From the cell containing the given text, extract its center point as [x, y] coordinate. 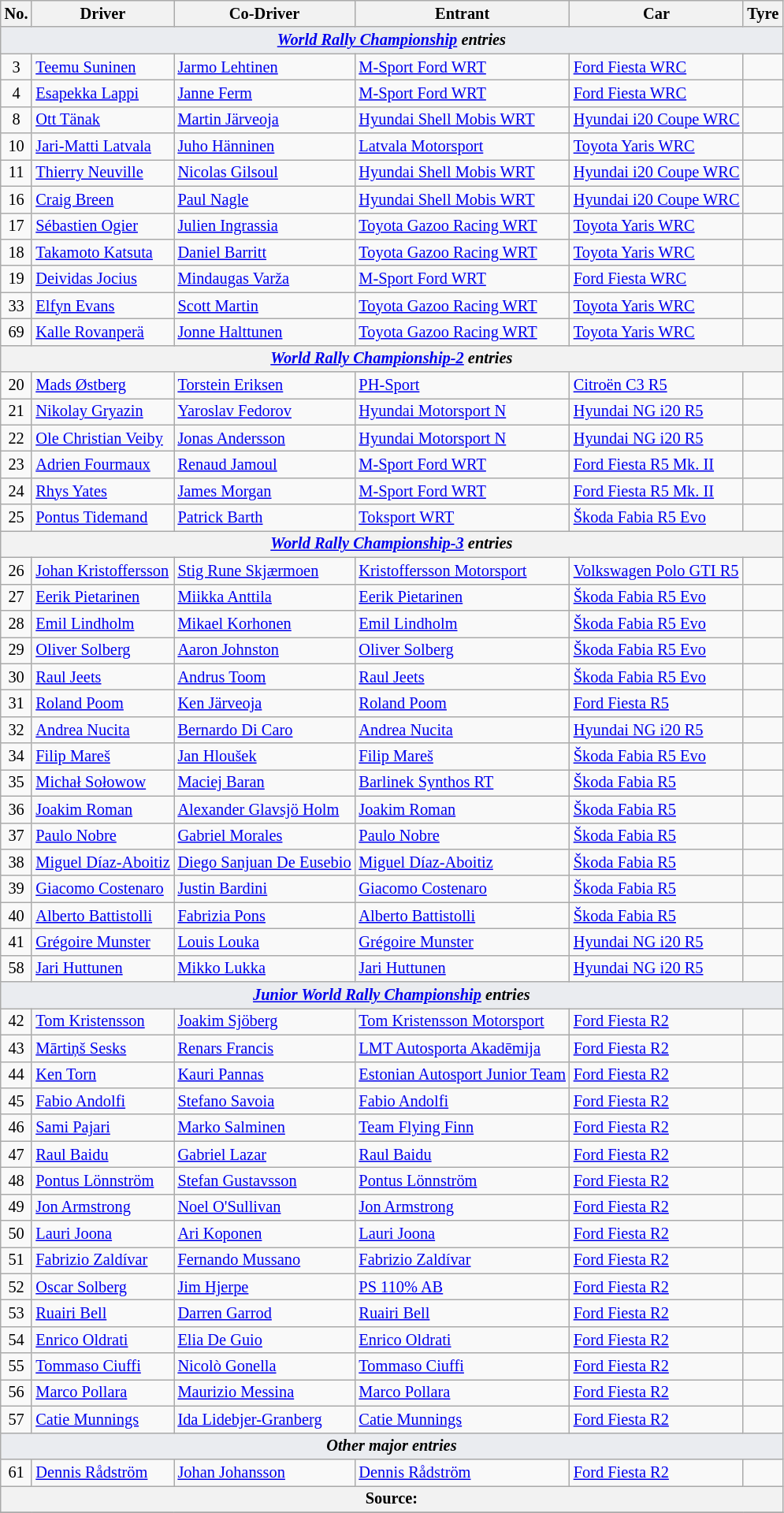
31 [17, 703]
Ken Torn [102, 1075]
25 [17, 518]
Driver [102, 13]
42 [17, 1021]
32 [17, 730]
Source: [392, 1499]
Mikael Korhonen [265, 623]
Esapekka Lappi [102, 93]
37 [17, 836]
33 [17, 306]
29 [17, 650]
Citroën C3 R5 [657, 385]
Gabriel Lazar [265, 1154]
Elia De Guio [265, 1340]
Thierry Neuville [102, 173]
Kristoffersson Motorsport [462, 571]
Stefano Savoia [265, 1101]
Estonian Autosport Junior Team [462, 1075]
27 [17, 597]
Kauri Pannas [265, 1075]
Sébastien Ogier [102, 226]
Takamoto Katsuta [102, 252]
Craig Breen [102, 199]
30 [17, 677]
Volkswagen Polo GTI R5 [657, 571]
Fernando Mussano [265, 1260]
Elfyn Evans [102, 306]
Jonas Andersson [265, 438]
Adrien Fourmaux [102, 464]
Rhys Yates [102, 491]
20 [17, 385]
35 [17, 783]
18 [17, 252]
41 [17, 942]
Entrant [462, 13]
21 [17, 411]
Jan Hloušek [265, 756]
46 [17, 1128]
Louis Louka [265, 942]
Johan Johansson [265, 1472]
52 [17, 1287]
45 [17, 1101]
Joakim Sjöberg [265, 1021]
Justin Bardini [265, 889]
38 [17, 862]
Miikka Anttila [265, 597]
Mikko Lukka [265, 968]
Ken Järveoja [265, 703]
Kalle Rovanperä [102, 332]
36 [17, 809]
48 [17, 1180]
26 [17, 571]
Andrus Toom [265, 677]
Jari-Matti Latvala [102, 147]
Daniel Barritt [265, 252]
Ole Christian Veiby [102, 438]
Martin Järveoja [265, 120]
Scott Martin [265, 306]
19 [17, 279]
22 [17, 438]
James Morgan [265, 491]
Ott Tänak [102, 120]
PH-Sport [462, 385]
54 [17, 1340]
24 [17, 491]
44 [17, 1075]
Diego Sanjuan De Eusebio [265, 862]
58 [17, 968]
3 [17, 67]
23 [17, 464]
Torstein Eriksen [265, 385]
40 [17, 916]
57 [17, 1419]
Junior World Rally Championship entries [392, 995]
49 [17, 1207]
Barlinek Synthos RT [462, 783]
Pontus Tidemand [102, 518]
Co-Driver [265, 13]
55 [17, 1366]
Nicolas Gilsoul [265, 173]
10 [17, 147]
Patrick Barth [265, 518]
Teemu Suninen [102, 67]
Car [657, 13]
Oscar Solberg [102, 1287]
Sami Pajari [102, 1128]
Marko Salminen [265, 1128]
Yaroslav Fedorov [265, 411]
Juho Hänninen [265, 147]
Mindaugas Varža [265, 279]
28 [17, 623]
World Rally Championship entries [392, 40]
Tom Kristensson [102, 1021]
69 [17, 332]
World Rally Championship-2 entries [392, 359]
Deividas Jocius [102, 279]
61 [17, 1472]
47 [17, 1154]
Alexander Glavsjö Holm [265, 809]
Johan Kristoffersson [102, 571]
43 [17, 1048]
PS 110% AB [462, 1287]
Noel O'Sullivan [265, 1207]
No. [17, 13]
Tom Kristensson Motorsport [462, 1021]
Gabriel Morales [265, 836]
Ida Lidebjer-Granberg [265, 1419]
Stig Rune Skjærmoen [265, 571]
17 [17, 226]
Janne Ferm [265, 93]
Toksport WRT [462, 518]
Mārtiņš Sesks [102, 1048]
Nikolay Gryazin [102, 411]
Tyre [763, 13]
Maurizio Messina [265, 1392]
Team Flying Finn [462, 1128]
Other major entries [392, 1446]
Nicolò Gonella [265, 1366]
Fabrizia Pons [265, 916]
Stefan Gustavsson [265, 1180]
Ari Koponen [265, 1234]
Latvala Motorsport [462, 147]
51 [17, 1260]
11 [17, 173]
Jim Hjerpe [265, 1287]
4 [17, 93]
39 [17, 889]
World Rally Championship-3 entries [392, 544]
Bernardo Di Caro [265, 730]
LMT Autosporta Akadēmija [462, 1048]
16 [17, 199]
Jonne Halttunen [265, 332]
8 [17, 120]
50 [17, 1234]
Darren Garrod [265, 1314]
Paul Nagle [265, 199]
Maciej Baran [265, 783]
56 [17, 1392]
Ford Fiesta R5 [657, 703]
34 [17, 756]
Aaron Johnston [265, 650]
Mads Østberg [102, 385]
Jarmo Lehtinen [265, 67]
Michał Sołowow [102, 783]
Renars Francis [265, 1048]
Renaud Jamoul [265, 464]
Julien Ingrassia [265, 226]
53 [17, 1314]
